Extract the (x, y) coordinate from the center of the cell holding the provided text.  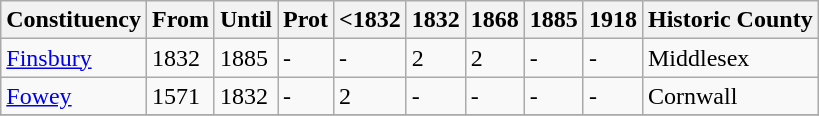
Cornwall (730, 96)
Fowey (74, 96)
Middlesex (730, 58)
Until (246, 20)
Historic County (730, 20)
1571 (180, 96)
1918 (612, 20)
Prot (306, 20)
<1832 (370, 20)
1868 (494, 20)
Finsbury (74, 58)
From (180, 20)
Constituency (74, 20)
